Detect which cell encompasses the target text, then output its (x, y) center coordinate. 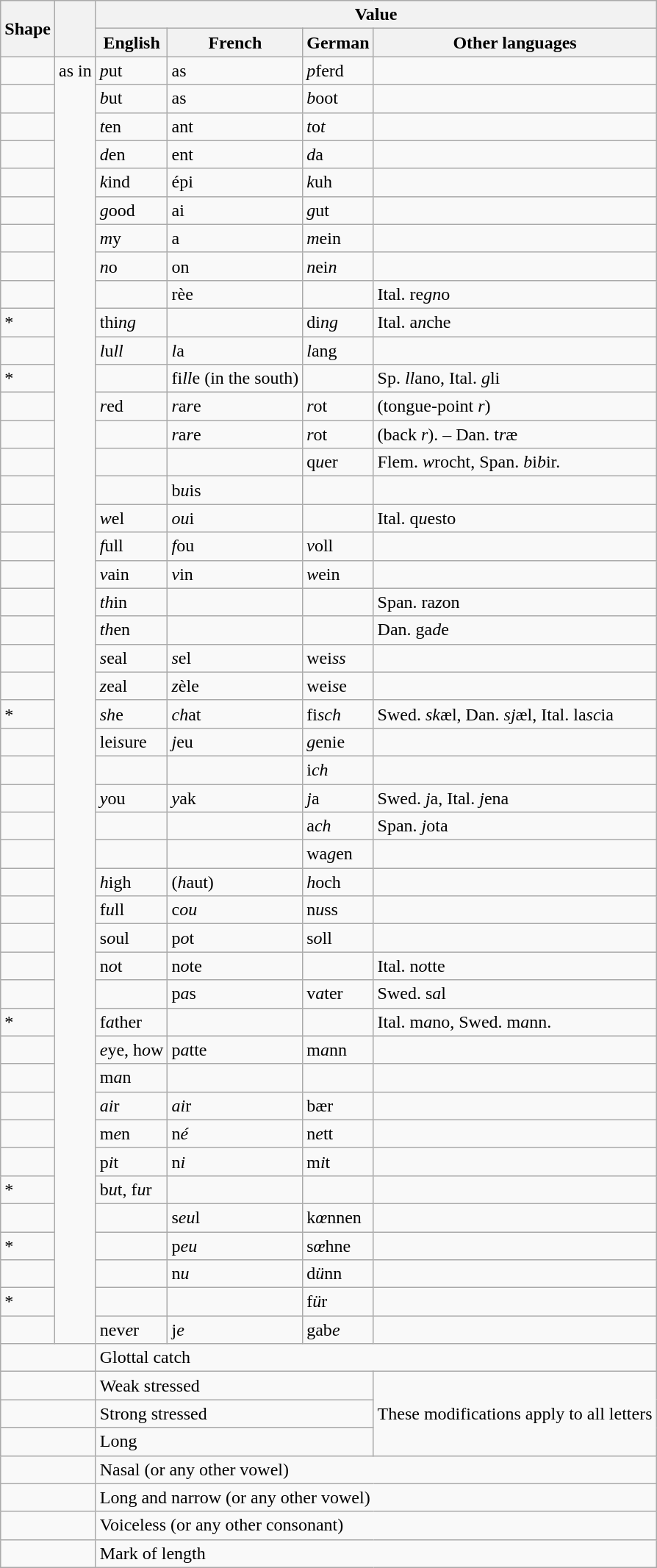
ni (235, 1161)
né (235, 1134)
wein (338, 574)
French (235, 43)
wel (132, 518)
la (235, 351)
zèle (235, 686)
Flem. wrocht, Span. bibir. (514, 462)
sel (235, 658)
(haut) (235, 882)
patte (235, 1050)
soll (338, 938)
a (235, 238)
leisure (132, 742)
high (132, 882)
den (132, 154)
note (235, 966)
you (132, 798)
pas (235, 994)
peu (235, 1246)
mann (338, 1050)
vain (132, 574)
soul (132, 938)
man (132, 1078)
Span. razon (514, 602)
weise (338, 686)
Swed. skæl, Dan. sjæl, Ital. lascia (514, 714)
ding (338, 322)
gut (338, 210)
(back r). – Dan. træ (514, 434)
Glottal catch (376, 1358)
Ital. regno (514, 294)
voll (338, 546)
Other languages (514, 43)
she (132, 714)
boot (338, 99)
Swed. sal (514, 994)
fille (in the south) (235, 379)
put (132, 71)
mit (338, 1161)
ai (235, 210)
not (132, 966)
seul (235, 1217)
lang (338, 351)
tot (338, 126)
fou (235, 546)
nett (338, 1134)
Ital. mano, Swed. mann. (514, 1022)
ich (338, 770)
yak (235, 798)
then (132, 630)
für (338, 1302)
da (338, 154)
as in (76, 700)
Ital. notte (514, 966)
Nasal (or any other vowel) (376, 1469)
nu (235, 1274)
Value (376, 15)
buis (235, 490)
never (132, 1330)
je (235, 1330)
Long and narrow (or any other vowel) (376, 1497)
nein (338, 266)
Weak stressed (234, 1386)
oui (235, 518)
red (132, 407)
kuh (338, 182)
rèe (235, 294)
zeal (132, 686)
English (132, 43)
kœnnen (338, 1217)
Sp. llano, Ital. gli (514, 379)
Span. jota (514, 826)
fisch (338, 714)
vater (338, 994)
genie (338, 742)
weiss (338, 658)
dünn (338, 1274)
(tongue-point r) (514, 407)
but, fur (132, 1189)
mein (338, 238)
vin (235, 574)
Swed. ja, Ital. jena (514, 798)
ja (338, 798)
but (132, 99)
Long (234, 1442)
jeu (235, 742)
bær (338, 1106)
ten (132, 126)
father (132, 1022)
sœhne (338, 1246)
cou (235, 910)
thing (132, 322)
pit (132, 1161)
my (132, 238)
thin (132, 602)
wagen (338, 854)
épi (235, 182)
seal (132, 658)
Ital. questo (514, 518)
These modifications apply to all letters (514, 1414)
ach (338, 826)
lull (132, 351)
eye, how (132, 1050)
chat (235, 714)
ent (235, 154)
kind (132, 182)
pot (235, 938)
ant (235, 126)
hoch (338, 882)
Strong stressed (234, 1414)
good (132, 210)
Voiceless (or any other consonant) (376, 1525)
men (132, 1134)
pferd (338, 71)
German (338, 43)
nuss (338, 910)
on (235, 266)
Mark of length (376, 1553)
Shape (28, 29)
Dan. gade (514, 630)
quer (338, 462)
gabe (338, 1330)
Ital. anche (514, 322)
no (132, 266)
